Locate the cell with the specified text and output its (x, y) center coordinate. 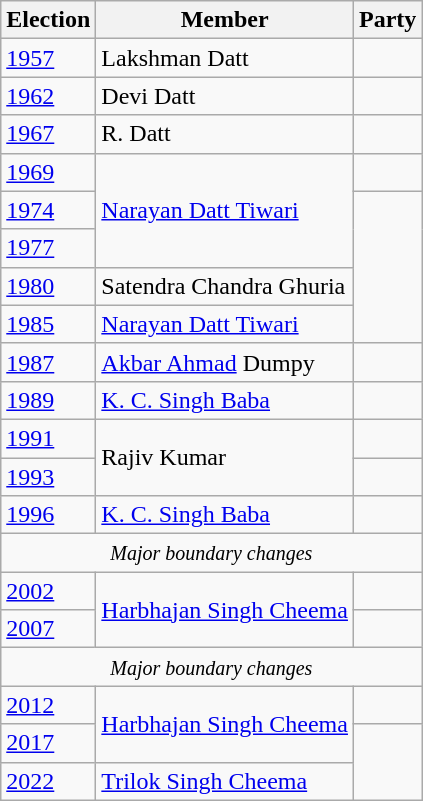
1985 (48, 324)
Devi Datt (225, 96)
R. Datt (225, 134)
Election (48, 20)
2022 (48, 781)
1974 (48, 210)
Rajiv Kumar (225, 457)
1967 (48, 134)
1980 (48, 286)
1962 (48, 96)
1977 (48, 248)
1996 (48, 515)
Lakshman Datt (225, 58)
Akbar Ahmad Dumpy (225, 362)
1987 (48, 362)
Party (387, 20)
1993 (48, 477)
1957 (48, 58)
Member (225, 20)
1989 (48, 400)
Satendra Chandra Ghuria (225, 286)
2012 (48, 705)
Trilok Singh Cheema (225, 781)
1991 (48, 438)
2002 (48, 591)
2007 (48, 629)
2017 (48, 743)
1969 (48, 172)
